Provide the [x, y] coordinate of the cell's center where the given text is located.  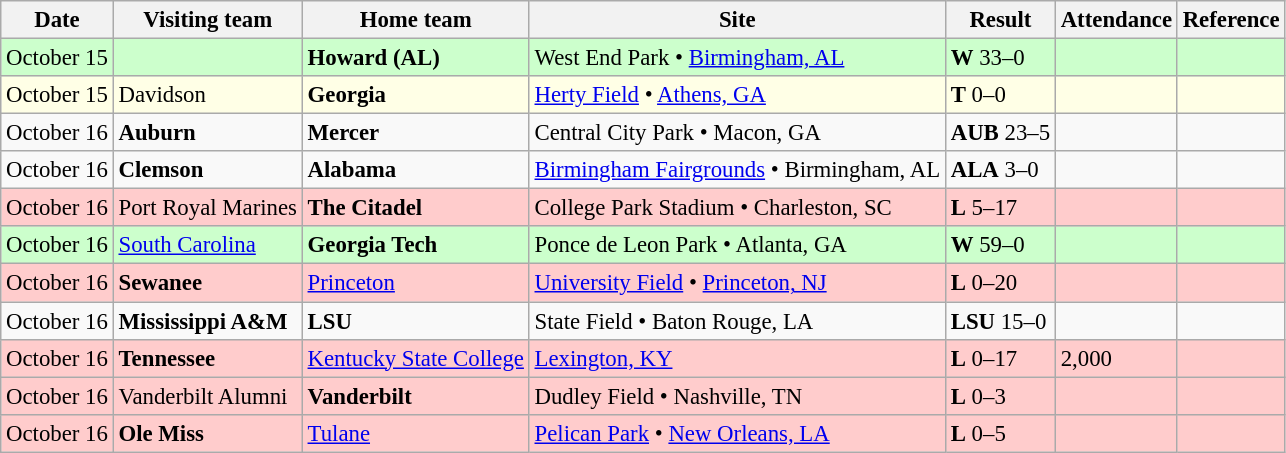
Herty Field • Athens, GA [737, 95]
Site [737, 20]
AUB 23–5 [1000, 133]
Tennessee [208, 358]
South Carolina [208, 245]
Date [57, 20]
2,000 [1116, 358]
Auburn [208, 133]
Kentucky State College [416, 358]
State Field • Baton Rouge, LA [737, 321]
Clemson [208, 170]
The Citadel [416, 208]
Alabama [416, 170]
Ole Miss [208, 433]
Attendance [1116, 20]
University Field • Princeton, NJ [737, 283]
LSU [416, 321]
Princeton [416, 283]
College Park Stadium • Charleston, SC [737, 208]
Home team [416, 20]
Lexington, KY [737, 358]
Georgia [416, 95]
ALA 3–0 [1000, 170]
L 0–20 [1000, 283]
Central City Park • Macon, GA [737, 133]
L 0–17 [1000, 358]
Birmingham Fairgrounds • Birmingham, AL [737, 170]
Mississippi A&M [208, 321]
Sewanee [208, 283]
West End Park • Birmingham, AL [737, 58]
W 59–0 [1000, 245]
Port Royal Marines [208, 208]
Tulane [416, 433]
L 0–5 [1000, 433]
Reference [1231, 20]
Howard (AL) [416, 58]
L 0–3 [1000, 396]
T 0–0 [1000, 95]
Dudley Field • Nashville, TN [737, 396]
Mercer [416, 133]
Georgia Tech [416, 245]
Visiting team [208, 20]
Vanderbilt Alumni [208, 396]
W 33–0 [1000, 58]
Ponce de Leon Park • Atlanta, GA [737, 245]
LSU 15–0 [1000, 321]
Vanderbilt [416, 396]
L 5–17 [1000, 208]
Result [1000, 20]
Davidson [208, 95]
Pelican Park • New Orleans, LA [737, 433]
